From the cell containing the given text, extract its center point as (x, y) coordinate. 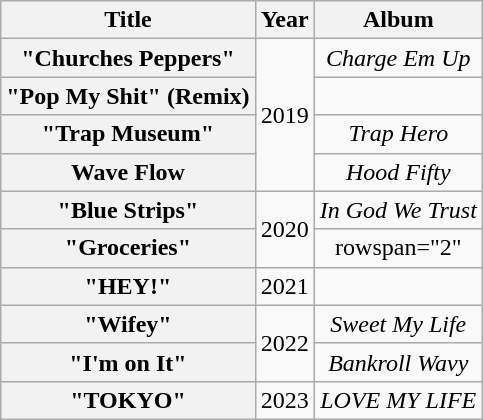
Year (284, 20)
2022 (284, 343)
Hood Fifty (398, 172)
"Groceries" (128, 248)
2020 (284, 229)
Album (398, 20)
"TOKYO" (128, 400)
"HEY!" (128, 286)
LOVE MY LIFE (398, 400)
"Wifey" (128, 324)
2019 (284, 115)
Wave Flow (128, 172)
Title (128, 20)
"Trap Museum" (128, 134)
"I'm on It" (128, 362)
"Pop My Shit" (Remix) (128, 96)
rowspan="2" (398, 248)
Bankroll Wavy (398, 362)
Sweet My Life (398, 324)
2021 (284, 286)
Charge Em Up (398, 58)
In God We Trust (398, 210)
2023 (284, 400)
Trap Hero (398, 134)
"Blue Strips" (128, 210)
"Churches Peppers" (128, 58)
